Return the (X, Y) coordinate for the center point of the cell that contains the specified text.  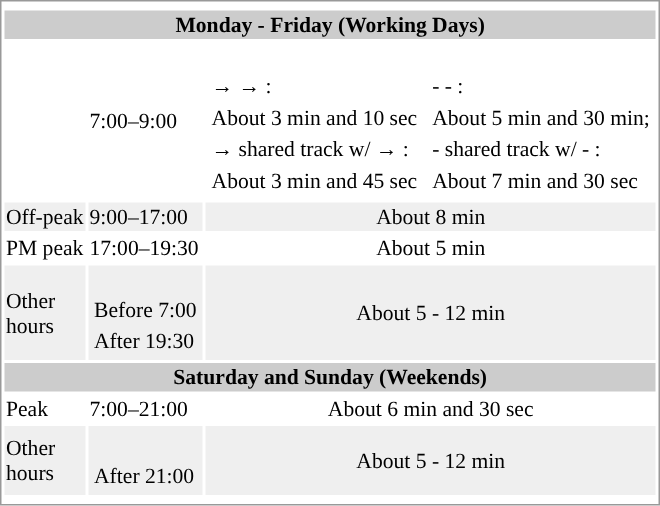
- - : About 5 min and 30 min; - shared track w/ - : About 7 min and 30 sec (541, 121)
→ → : About 3 min and 10 sec → shared track w/ → : About 3 min and 45 sec (315, 121)
Peak (44, 408)
About 5 min (431, 248)
→ → : (314, 86)
About 3 min and 10 sec (314, 118)
PM peak (44, 248)
About 7 min and 30 sec (542, 180)
- - : (542, 86)
About 5 min and 30 min; (542, 118)
About 8 min (431, 216)
Before 7:00 (146, 310)
- shared track w/ - : (542, 149)
17:00–19:30 (146, 248)
After 19:30 (146, 341)
About 6 min and 30 sec (431, 408)
About 3 min and 45 sec (314, 180)
7:00–9:00 (146, 121)
Saturday and Sunday (Weekends) (330, 377)
Off-peak (44, 216)
9:00–17:00 (146, 216)
Before 7:00 After 19:30 (146, 313)
Monday - Friday (Working Days) (330, 24)
7:00–21:00 (146, 408)
→ shared track w/ → : (314, 149)
